Output the (X, Y) coordinate of the center of the cell containing the given text.  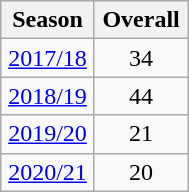
Overall (141, 20)
34 (141, 58)
2017/18 (48, 58)
20 (141, 172)
44 (141, 96)
Season (48, 20)
2019/20 (48, 134)
2018/19 (48, 96)
2020/21 (48, 172)
21 (141, 134)
